Pinpoint the cell where the given text exists, returning its (X, Y) midpoint coordinate. 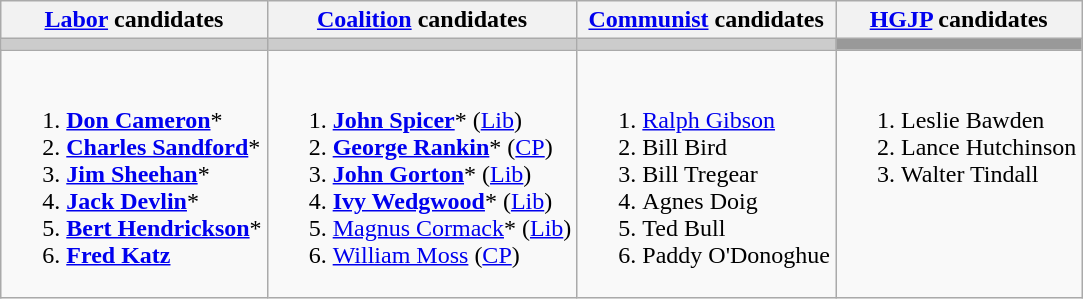
HGJP candidates (959, 20)
John Spicer* (Lib)George Rankin* (CP)John Gorton* (Lib)Ivy Wedgwood* (Lib)Magnus Cormack* (Lib)William Moss (CP) (422, 174)
Don Cameron*Charles Sandford*Jim Sheehan*Jack Devlin*Bert Hendrickson*Fred Katz (134, 174)
Communist candidates (706, 20)
Leslie BawdenLance HutchinsonWalter Tindall (959, 174)
Ralph GibsonBill BirdBill TregearAgnes DoigTed BullPaddy O'Donoghue (706, 174)
Labor candidates (134, 20)
Coalition candidates (422, 20)
